Capture the cell that displays the provided text and extract its [X, Y] central coordinate. 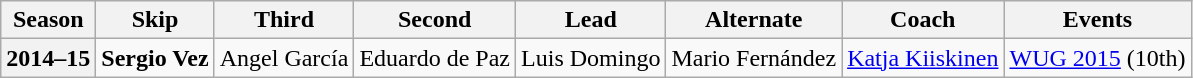
2014–15 [48, 58]
Season [48, 20]
Sergio Vez [155, 58]
Coach [923, 20]
Alternate [754, 20]
Events [1098, 20]
Eduardo de Paz [435, 58]
Mario Fernández [754, 58]
Katja Kiiskinen [923, 58]
Luis Domingo [591, 58]
Skip [155, 20]
Angel García [284, 58]
Second [435, 20]
Third [284, 20]
Lead [591, 20]
WUG 2015 (10th) [1098, 58]
